Search for the cell housing the specified text and yield its (x, y) center coordinate. 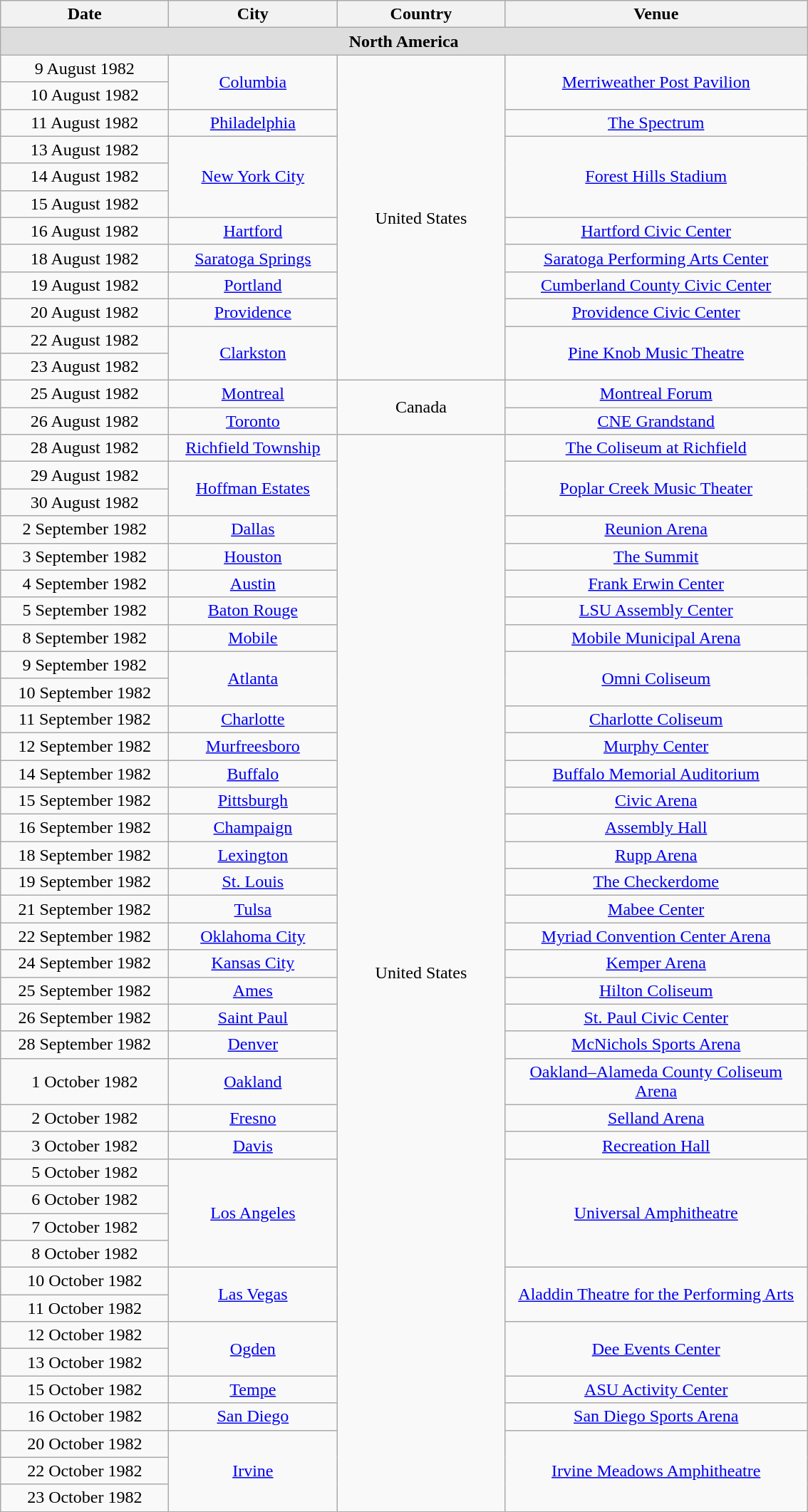
2 September 1982 (85, 529)
The Spectrum (656, 123)
Saratoga Springs (253, 258)
4 September 1982 (85, 584)
23 October 1982 (85, 1498)
Merriweather Post Pavilion (656, 82)
Pine Knob Music Theatre (656, 353)
1 October 1982 (85, 1082)
11 September 1982 (85, 719)
Los Angeles (253, 1213)
Myriad Convention Center Arena (656, 936)
Baton Rouge (253, 611)
25 August 1982 (85, 394)
Saratoga Performing Arts Center (656, 258)
5 October 1982 (85, 1172)
10 September 1982 (85, 692)
Kansas City (253, 963)
Clarkston (253, 353)
Omni Coliseum (656, 678)
Irvine (253, 1471)
8 September 1982 (85, 638)
Forest Hills Stadium (656, 177)
13 August 1982 (85, 150)
9 September 1982 (85, 665)
Oakland–Alameda County Coliseum Arena (656, 1082)
St. Paul Civic Center (656, 1018)
San Diego (253, 1417)
Hartford (253, 231)
Lexington (253, 855)
Toronto (253, 421)
8 October 1982 (85, 1254)
Saint Paul (253, 1018)
10 October 1982 (85, 1281)
San Diego Sports Arena (656, 1417)
Irvine Meadows Amphitheatre (656, 1471)
Oakland (253, 1082)
ASU Activity Center (656, 1389)
Canada (421, 408)
Hilton Coliseum (656, 990)
Atlanta (253, 678)
Montreal Forum (656, 394)
29 August 1982 (85, 475)
15 October 1982 (85, 1389)
15 August 1982 (85, 204)
Austin (253, 584)
16 August 1982 (85, 231)
22 August 1982 (85, 340)
Charlotte (253, 719)
McNichols Sports Arena (656, 1045)
Providence (253, 312)
21 September 1982 (85, 909)
North America (404, 41)
Buffalo Memorial Auditorium (656, 773)
Rupp Arena (656, 855)
Charlotte Coliseum (656, 719)
15 September 1982 (85, 801)
24 September 1982 (85, 963)
Frank Erwin Center (656, 584)
Venue (656, 14)
13 October 1982 (85, 1362)
7 October 1982 (85, 1226)
3 September 1982 (85, 556)
Providence Civic Center (656, 312)
14 August 1982 (85, 177)
5 September 1982 (85, 611)
11 August 1982 (85, 123)
Ogden (253, 1349)
Ames (253, 990)
Portland (253, 285)
Murfreesboro (253, 746)
Mobile Municipal Arena (656, 638)
28 September 1982 (85, 1045)
The Checkerdome (656, 882)
Buffalo (253, 773)
Dallas (253, 529)
The Summit (656, 556)
12 September 1982 (85, 746)
Assembly Hall (656, 828)
Mabee Center (656, 909)
19 September 1982 (85, 882)
10 August 1982 (85, 95)
City (253, 14)
30 August 1982 (85, 502)
9 August 1982 (85, 68)
14 September 1982 (85, 773)
Hoffman Estates (253, 489)
26 August 1982 (85, 421)
Recreation Hall (656, 1145)
Dee Events Center (656, 1349)
16 October 1982 (85, 1417)
The Coliseum at Richfield (656, 448)
Oklahoma City (253, 936)
26 September 1982 (85, 1018)
Montreal (253, 394)
20 October 1982 (85, 1444)
Cumberland County Civic Center (656, 285)
Las Vegas (253, 1295)
Poplar Creek Music Theater (656, 489)
Murphy Center (656, 746)
Houston (253, 556)
Columbia (253, 82)
Tempe (253, 1389)
16 September 1982 (85, 828)
19 August 1982 (85, 285)
6 October 1982 (85, 1199)
Richfield Township (253, 448)
Reunion Arena (656, 529)
20 August 1982 (85, 312)
Philadelphia (253, 123)
Davis (253, 1145)
12 October 1982 (85, 1335)
Aladdin Theatre for the Performing Arts (656, 1295)
23 August 1982 (85, 367)
18 September 1982 (85, 855)
Selland Arena (656, 1118)
28 August 1982 (85, 448)
Country (421, 14)
CNE Grandstand (656, 421)
St. Louis (253, 882)
25 September 1982 (85, 990)
18 August 1982 (85, 258)
11 October 1982 (85, 1308)
3 October 1982 (85, 1145)
Pittsburgh (253, 801)
2 October 1982 (85, 1118)
New York City (253, 177)
Kemper Arena (656, 963)
Civic Arena (656, 801)
22 October 1982 (85, 1471)
Universal Amphitheatre (656, 1213)
Date (85, 14)
LSU Assembly Center (656, 611)
Fresno (253, 1118)
Denver (253, 1045)
Tulsa (253, 909)
22 September 1982 (85, 936)
Hartford Civic Center (656, 231)
Champaign (253, 828)
Mobile (253, 638)
